Find where the given text appears and provide that cell's center as (X, Y) coordinate. 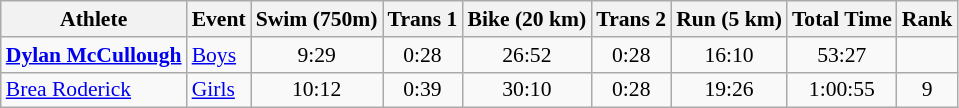
10:12 (317, 90)
9:29 (317, 55)
Girls (219, 90)
Total Time (842, 19)
26:52 (526, 55)
0:39 (423, 90)
53:27 (842, 55)
Bike (20 km) (526, 19)
Trans 1 (423, 19)
Boys (219, 55)
19:26 (729, 90)
Run (5 km) (729, 19)
Brea Roderick (94, 90)
Trans 2 (631, 19)
30:10 (526, 90)
Athlete (94, 19)
16:10 (729, 55)
1:00:55 (842, 90)
Dylan McCullough (94, 55)
Swim (750m) (317, 19)
Rank (928, 19)
Event (219, 19)
9 (928, 90)
